Output the [x, y] coordinate of the center of the cell containing the given text.  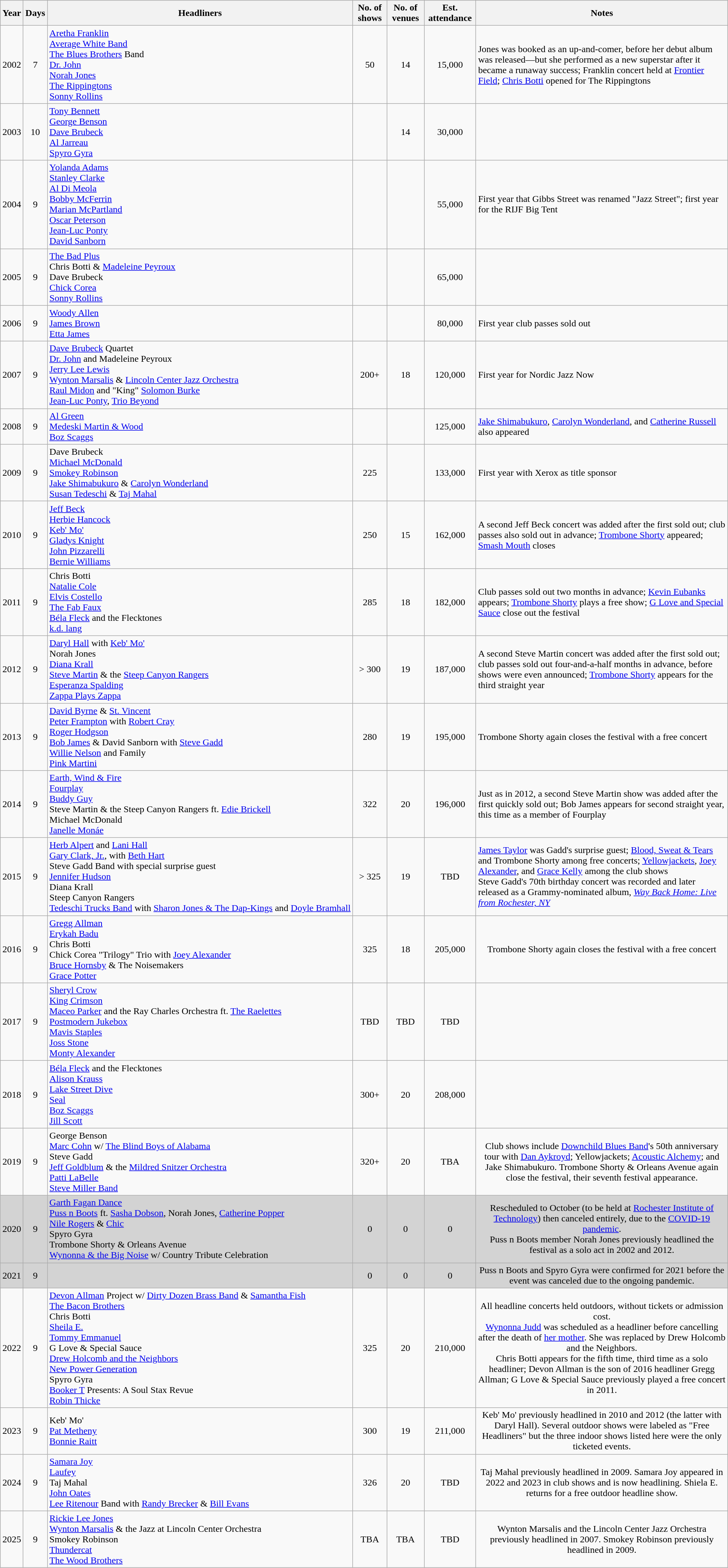
225 [370, 473]
Woody AllenJames BrownEtta James [200, 323]
2025 [12, 1539]
300+ [370, 1095]
15 [406, 534]
Earth, Wind & FireFourplayBuddy GuySteve Martin & the Steep Canyon Rangers ft. Edie BrickellMichael McDonaldJanelle Monáe [200, 804]
Jake Shimabukuro, Carolyn Wonderland, and Catherine Russell also appeared [602, 426]
195,000 [450, 737]
2004 [12, 205]
7 [35, 65]
2002 [12, 65]
2005 [12, 277]
2023 [12, 1431]
Aretha FranklinAverage White BandThe Blues Brothers BandDr. JohnNorah JonesThe RippingtonsSonny Rollins [200, 65]
Jeff BeckHerbie HancockKeb' Mo'Gladys KnightJohn PizzarelliBernie Williams [200, 534]
Dave BrubeckMichael McDonaldSmokey RobinsonJake Shimabukuro & Carolyn WonderlandSusan Tedeschi & Taj Mahal [200, 473]
2015 [12, 877]
2018 [12, 1095]
208,000 [450, 1095]
211,000 [450, 1431]
Headliners [200, 13]
Rickie Lee JonesWynton Marsalis & the Jazz at Lincoln Center OrchestraSmokey RobinsonThundercatThe Wood Brothers [200, 1539]
2010 [12, 534]
2020 [12, 1229]
2013 [12, 737]
Daryl Hall with Keb' Mo'Norah JonesDiana KrallSteve Martin & the Steep Canyon RangersEsperanza SpaldingZappa Plays Zappa [200, 669]
205,000 [450, 949]
326 [370, 1482]
2003 [12, 132]
David Byrne & St. VincentPeter Frampton with Robert CrayRoger HodgsonBob James & David Sanborn with Steve GaddWillie Nelson and FamilyPink Martini [200, 737]
Al GreenMedeski Martin & WoodBoz Scaggs [200, 426]
322 [370, 804]
2012 [12, 669]
320+ [370, 1162]
196,000 [450, 804]
Sheryl CrowKing CrimsonMaceo Parker and the Ray Charles Orchestra ft. The RaelettesPostmodern JukeboxMavis StaplesJoss StoneMonty Alexander [200, 1022]
First year with Xerox as title sponsor [602, 473]
2006 [12, 323]
First year for Nordic Jazz Now [602, 375]
2007 [12, 375]
Club passes sold out two months in advance; Kevin Eubanks appears; Trombone Shorty plays a free show; G Love and Special Sauce close out the festival [602, 602]
Notes [602, 13]
133,000 [450, 473]
10 [35, 132]
> 325 [370, 877]
120,000 [450, 375]
2021 [12, 1275]
Gregg AllmanErykah BaduChris BottiChick Corea "Trilogy" Trio with Joey AlexanderBruce Hornsby & The NoisemakersGrace Potter [200, 949]
> 300 [370, 669]
187,000 [450, 669]
2011 [12, 602]
Samara JoyLaufeyTaj MahalJohn OatesLee Ritenour Band with Randy Brecker & Bill Evans [200, 1482]
First year club passes sold out [602, 323]
Béla Fleck and the FlecktonesAlison KraussLake Street DiveSealBoz ScaggsJill Scott [200, 1095]
250 [370, 534]
300 [370, 1431]
Puss n Boots and Spyro Gyra were confirmed for 2021 before the event was canceled due to the ongoing pandemic. [602, 1275]
2008 [12, 426]
Year [12, 13]
First year that Gibbs Street was renamed "Jazz Street"; first year for the RIJF Big Tent [602, 205]
55,000 [450, 205]
No. of shows [370, 13]
The Bad PlusChris Botti & Madeleine PeyrouxDave BrubeckChick CoreaSonny Rollins [200, 277]
Yolanda AdamsStanley ClarkeAl Di MeolaBobby McFerrinMarian McPartlandOscar PetersonJean-Luc PontyDavid Sanborn [200, 205]
Keb' Mo'Pat MethenyBonnie Raitt [200, 1431]
162,000 [450, 534]
285 [370, 602]
2022 [12, 1348]
2014 [12, 804]
Est. attendance [450, 13]
Tony BennettGeorge BensonDave BrubeckAl JarreauSpyro Gyra [200, 132]
2019 [12, 1162]
200+ [370, 375]
2009 [12, 473]
50 [370, 65]
No. of venues [406, 13]
Wynton Marsalis and the Lincoln Center Jazz Orchestra previously headlined in 2007. Smokey Robinson previously headlined in 2009. [602, 1539]
2017 [12, 1022]
210,000 [450, 1348]
65,000 [450, 277]
George BensonMarc Cohn w/ The Blind Boys of AlabamaSteve GaddJeff Goldblum & the Mildred Snitzer OrchestraPatti LaBelleSteve Miller Band [200, 1162]
Chris BottiNatalie ColeElvis CostelloThe Fab FauxBéla Fleck and the Flecktonesk.d. lang [200, 602]
182,000 [450, 602]
A second Jeff Beck concert was added after the first sold out; club passes also sold out in advance; Trombone Shorty appeared; Smash Mouth closes [602, 534]
2016 [12, 949]
280 [370, 737]
Days [35, 13]
30,000 [450, 132]
80,000 [450, 323]
2024 [12, 1482]
15,000 [450, 65]
125,000 [450, 426]
